From the cell containing the given text, extract its center point as [x, y] coordinate. 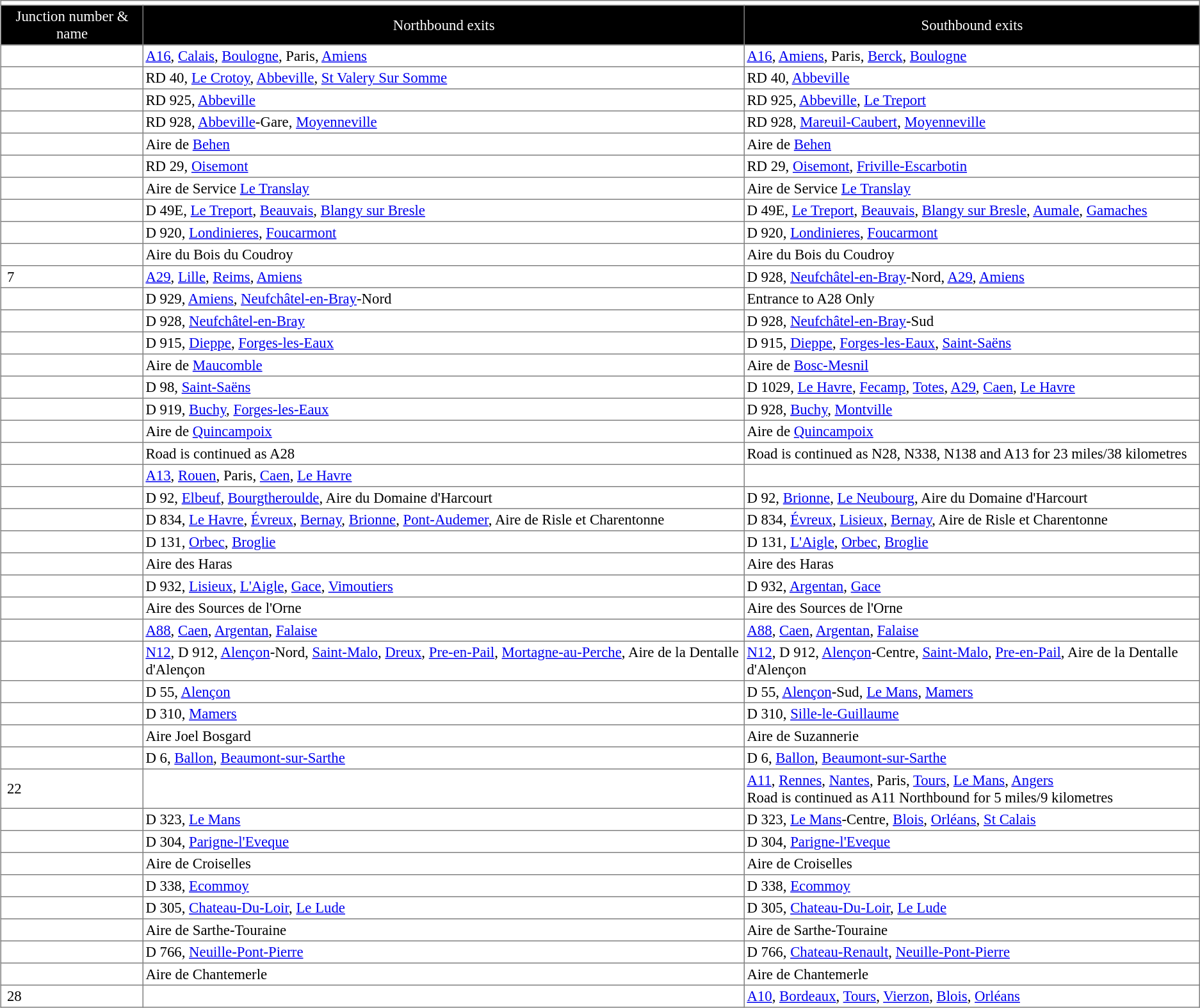
D 929, Amiens, Neufchâtel-en-Bray-Nord [444, 298]
D 49E, Le Treport, Beauvais, Blangy sur Bresle [444, 210]
D 92, Elbeuf, Bourgtheroulde, Aire du Domaine d'Harcourt [444, 498]
RD 40, Le Crotoy, Abbeville, St Valery Sur Somme [444, 77]
Aire de Suzannerie [972, 736]
RD 40, Abbeville [972, 77]
D 834, Le Havre, Évreux, Bernay, Brionne, Pont-Audemer, Aire de Risle et Charentonne [444, 519]
RD 925, Abbeville, Le Treport [972, 100]
D 92, Brionne, Le Neubourg, Aire du Domaine d'Harcourt [972, 498]
Road is continued as N28, N338, N138 and A13 for 23 miles/38 kilometres [972, 453]
RD 928, Abbeville-Gare, Moyenneville [444, 122]
D 919, Buchy, Forges-les-Eaux [444, 409]
A16, Calais, Boulogne, Paris, Amiens [444, 56]
D 928, Neufchâtel-en-Bray-Sud [972, 321]
D 766, Neuille-Pont-Pierre [444, 952]
D 928, Neufchâtel-en-Bray [444, 321]
D 131, L'Aigle, Orbec, Broglie [972, 542]
N12, D 912, Alençon-Centre, Saint-Malo, Pre-en-Pail, Aire de la Dentalle d'Alençon [972, 661]
D 834, Évreux, Lisieux, Bernay, Aire de Risle et Charentonne [972, 519]
D 55, Alençon-Sud, Le Mans, Mamers [972, 692]
D 766, Chateau-Renault, Neuille-Pont-Pierre [972, 952]
D 310, Mamers [444, 713]
D 915, Dieppe, Forges-les-Eaux [444, 343]
Aire de Maucomble [444, 365]
28 [72, 996]
D 310, Sille-le-Guillaume [972, 713]
22 [72, 789]
D 323, Le Mans-Centre, Blois, Orléans, St Calais [972, 819]
A16, Amiens, Paris, Berck, Boulogne [972, 56]
A13, Rouen, Paris, Caen, Le Havre [444, 475]
D 928, Neufchâtel-en-Bray-Nord, A29, Amiens [972, 277]
D 928, Buchy, Montville [972, 409]
D 131, Orbec, Broglie [444, 542]
D 1029, Le Havre, Fecamp, Totes, A29, Caen, Le Havre [972, 387]
D 932, Lisieux, L'Aigle, Gace, Vimoutiers [444, 586]
D 323, Le Mans [444, 819]
RD 928, Mareuil-Caubert, Moyenneville [972, 122]
D 49E, Le Treport, Beauvais, Blangy sur Bresle, Aumale, Gamaches [972, 210]
D 98, Saint-Saëns [444, 387]
D 915, Dieppe, Forges-les-Eaux, Saint-Saëns [972, 343]
Road is continued as A28 [444, 453]
Junction number & name [72, 25]
Northbound exits [444, 25]
D 932, Argentan, Gace [972, 586]
RD 29, Oisemont, Friville-Escarbotin [972, 166]
7 [72, 277]
A10, Bordeaux, Tours, Vierzon, Blois, Orléans [972, 996]
A11, Rennes, Nantes, Paris, Tours, Le Mans, AngersRoad is continued as A11 Northbound for 5 miles/9 kilometres [972, 789]
N12, D 912, Alençon-Nord, Saint-Malo, Dreux, Pre-en-Pail, Mortagne-au-Perche, Aire de la Dentalle d'Alençon [444, 661]
Entrance to A28 Only [972, 298]
RD 925, Abbeville [444, 100]
Aire de Bosc-Mesnil [972, 365]
Southbound exits [972, 25]
A29, Lille, Reims, Amiens [444, 277]
D 55, Alençon [444, 692]
Aire Joel Bosgard [444, 736]
RD 29, Oisemont [444, 166]
